Detect which cell encompasses the target text, then output its [x, y] center coordinate. 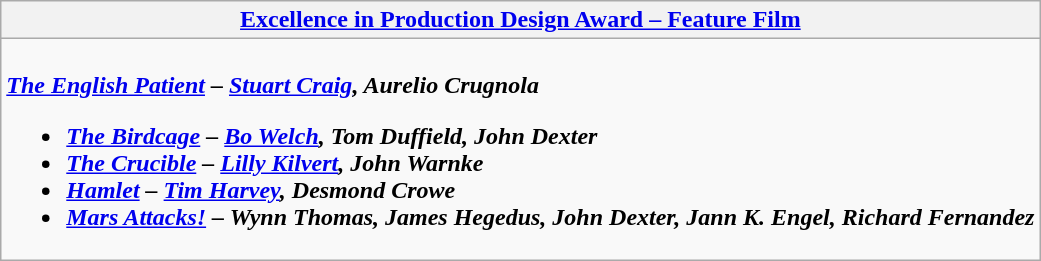
Excellence in Production Design Award – Feature Film [520, 20]
